Return the (x, y) coordinate for the center point of the cell that contains the specified text.  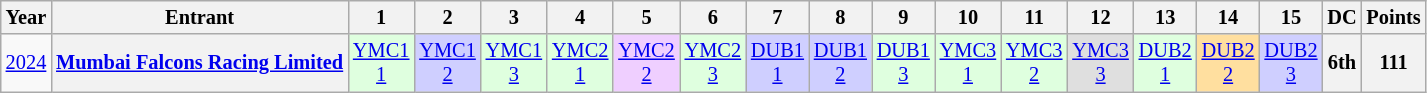
DUB23 (1292, 63)
11 (1034, 17)
2 (447, 17)
5 (646, 17)
3 (514, 17)
YMC31 (968, 63)
YMC33 (1100, 63)
YMC12 (447, 63)
Year (26, 17)
13 (1166, 17)
1 (381, 17)
2024 (26, 63)
DUB11 (778, 63)
6th (1342, 63)
15 (1292, 17)
DUB12 (840, 63)
8 (840, 17)
YMC23 (713, 63)
9 (904, 17)
10 (968, 17)
YMC21 (580, 63)
DC (1342, 17)
YMC11 (381, 63)
YMC13 (514, 63)
YMC32 (1034, 63)
Mumbai Falcons Racing Limited (200, 63)
DUB21 (1166, 63)
7 (778, 17)
Points (1394, 17)
DUB22 (1228, 63)
111 (1394, 63)
12 (1100, 17)
YMC22 (646, 63)
4 (580, 17)
14 (1228, 17)
Entrant (200, 17)
6 (713, 17)
DUB13 (904, 63)
